Pinpoint the cell where the given text exists, returning its (X, Y) midpoint coordinate. 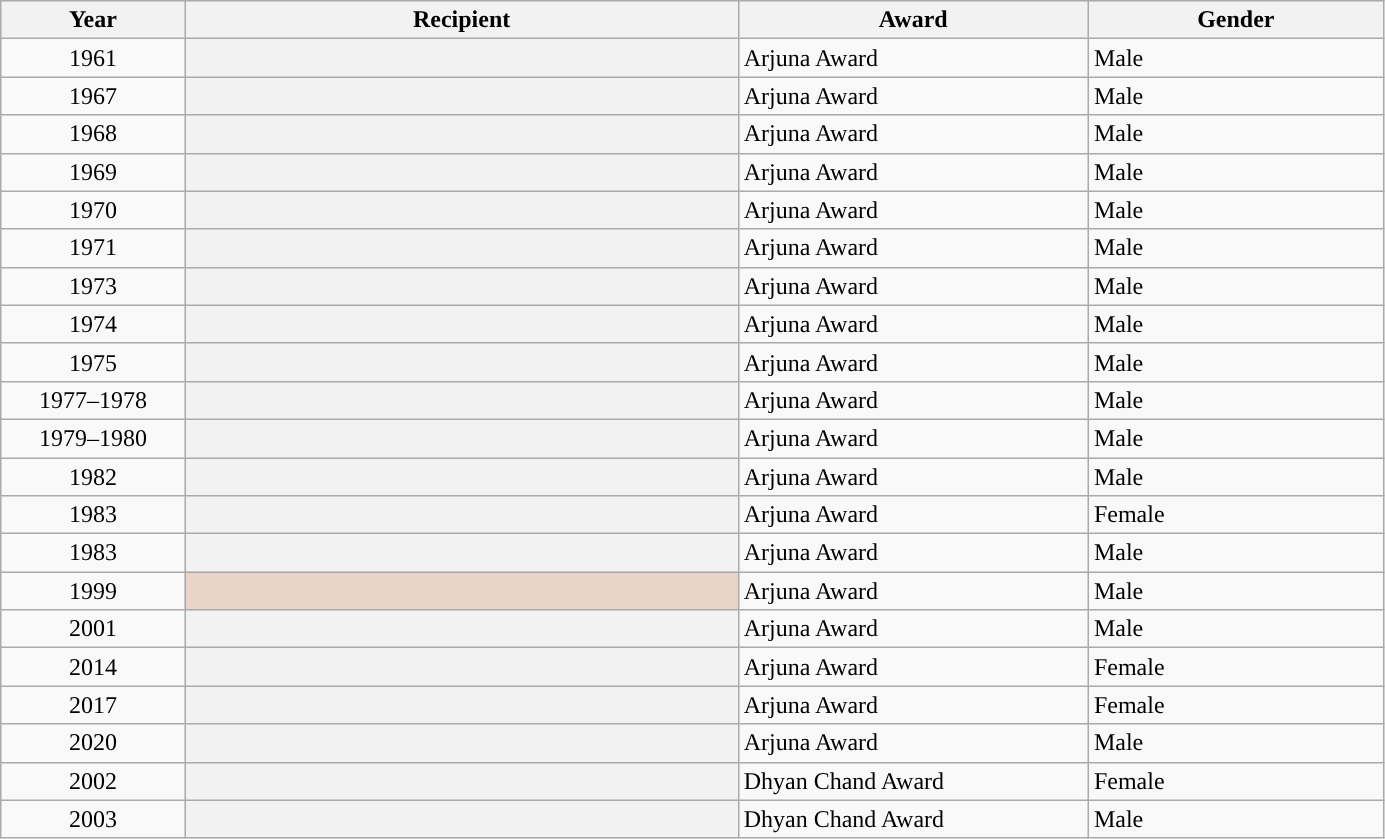
1968 (93, 134)
1982 (93, 477)
1979–1980 (93, 438)
1975 (93, 362)
2020 (93, 743)
1977–1978 (93, 400)
Recipient (462, 20)
2001 (93, 629)
1967 (93, 96)
1970 (93, 210)
2017 (93, 705)
Award (913, 20)
Year (93, 20)
2014 (93, 667)
1999 (93, 591)
Gender (1236, 20)
2002 (93, 781)
1961 (93, 58)
1969 (93, 172)
1973 (93, 286)
1974 (93, 324)
1971 (93, 248)
2003 (93, 819)
